From the cell containing the given text, extract its center point as [x, y] coordinate. 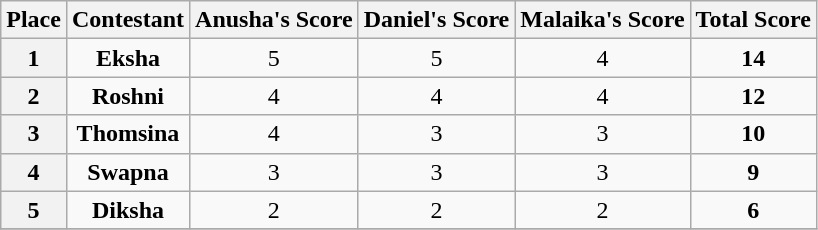
12 [753, 96]
Thomsina [128, 134]
Place [34, 20]
14 [753, 58]
Swapna [128, 172]
Roshni [128, 96]
Eksha [128, 58]
10 [753, 134]
Total Score [753, 20]
1 [34, 58]
Diksha [128, 210]
Daniel's Score [436, 20]
Malaika's Score [602, 20]
6 [753, 210]
Contestant [128, 20]
Anusha's Score [274, 20]
9 [753, 172]
